From the cell containing the given text, extract its center point as [X, Y] coordinate. 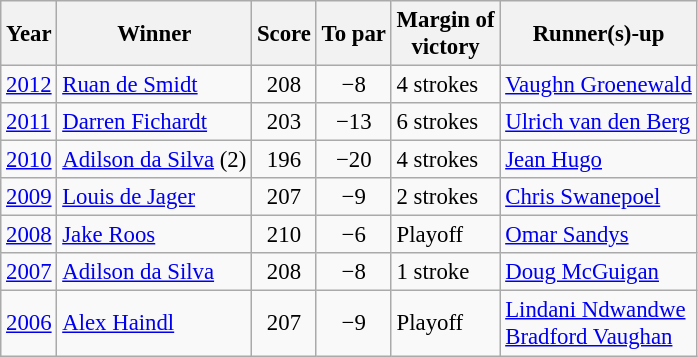
Adilson da Silva [154, 273]
203 [284, 122]
Margin ofvictory [446, 34]
−6 [354, 235]
Jake Roos [154, 235]
2006 [29, 324]
Vaughn Groenewald [598, 85]
Ruan de Smidt [154, 85]
Adilson da Silva (2) [154, 160]
2010 [29, 160]
Score [284, 34]
Runner(s)-up [598, 34]
Darren Fichardt [154, 122]
2012 [29, 85]
To par [354, 34]
1 stroke [446, 273]
Chris Swanepoel [598, 197]
210 [284, 235]
Ulrich van den Berg [598, 122]
Lindani Ndwandwe Bradford Vaughan [598, 324]
−13 [354, 122]
2009 [29, 197]
Jean Hugo [598, 160]
2 strokes [446, 197]
Omar Sandys [598, 235]
Doug McGuigan [598, 273]
−20 [354, 160]
196 [284, 160]
Winner [154, 34]
2008 [29, 235]
Alex Haindl [154, 324]
Year [29, 34]
2007 [29, 273]
Louis de Jager [154, 197]
2011 [29, 122]
6 strokes [446, 122]
